For the text-containing cell, return its midpoint in [X, Y] coordinate format. 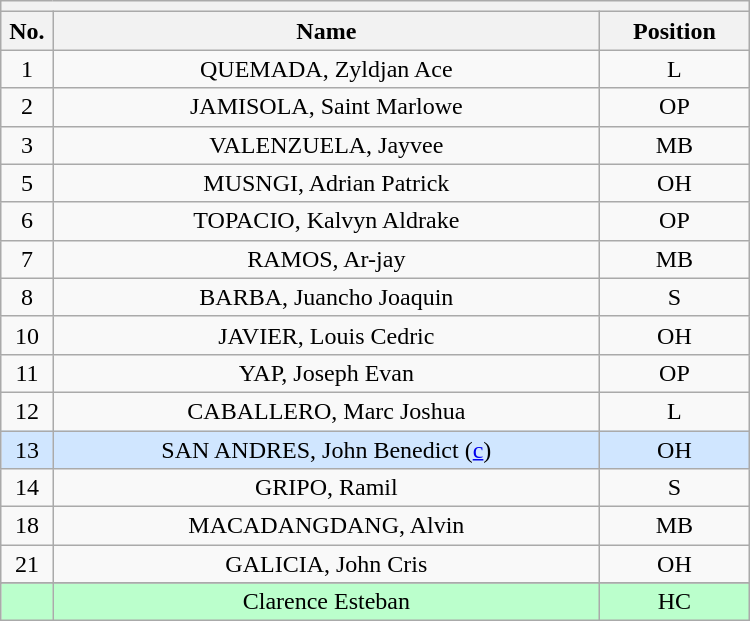
11 [27, 373]
RAMOS, Ar-jay [326, 259]
CABALLERO, Marc Joshua [326, 411]
6 [27, 221]
3 [27, 145]
SAN ANDRES, John Benedict (c) [326, 449]
GALICIA, John Cris [326, 564]
Position [675, 31]
10 [27, 335]
5 [27, 183]
JAMISOLA, Saint Marlowe [326, 107]
VALENZUELA, Jayvee [326, 145]
GRIPO, Ramil [326, 488]
QUEMADA, Zyldjan Ace [326, 69]
18 [27, 526]
12 [27, 411]
Name [326, 31]
HC [675, 602]
MUSNGI, Adrian Patrick [326, 183]
Clarence Esteban [326, 602]
YAP, Joseph Evan [326, 373]
13 [27, 449]
8 [27, 297]
BARBA, Juancho Joaquin [326, 297]
TOPACIO, Kalvyn Aldrake [326, 221]
JAVIER, Louis Cedric [326, 335]
14 [27, 488]
No. [27, 31]
2 [27, 107]
MACADANGDANG, Alvin [326, 526]
21 [27, 564]
7 [27, 259]
1 [27, 69]
